Locate the cell with the specified text and output its (X, Y) center coordinate. 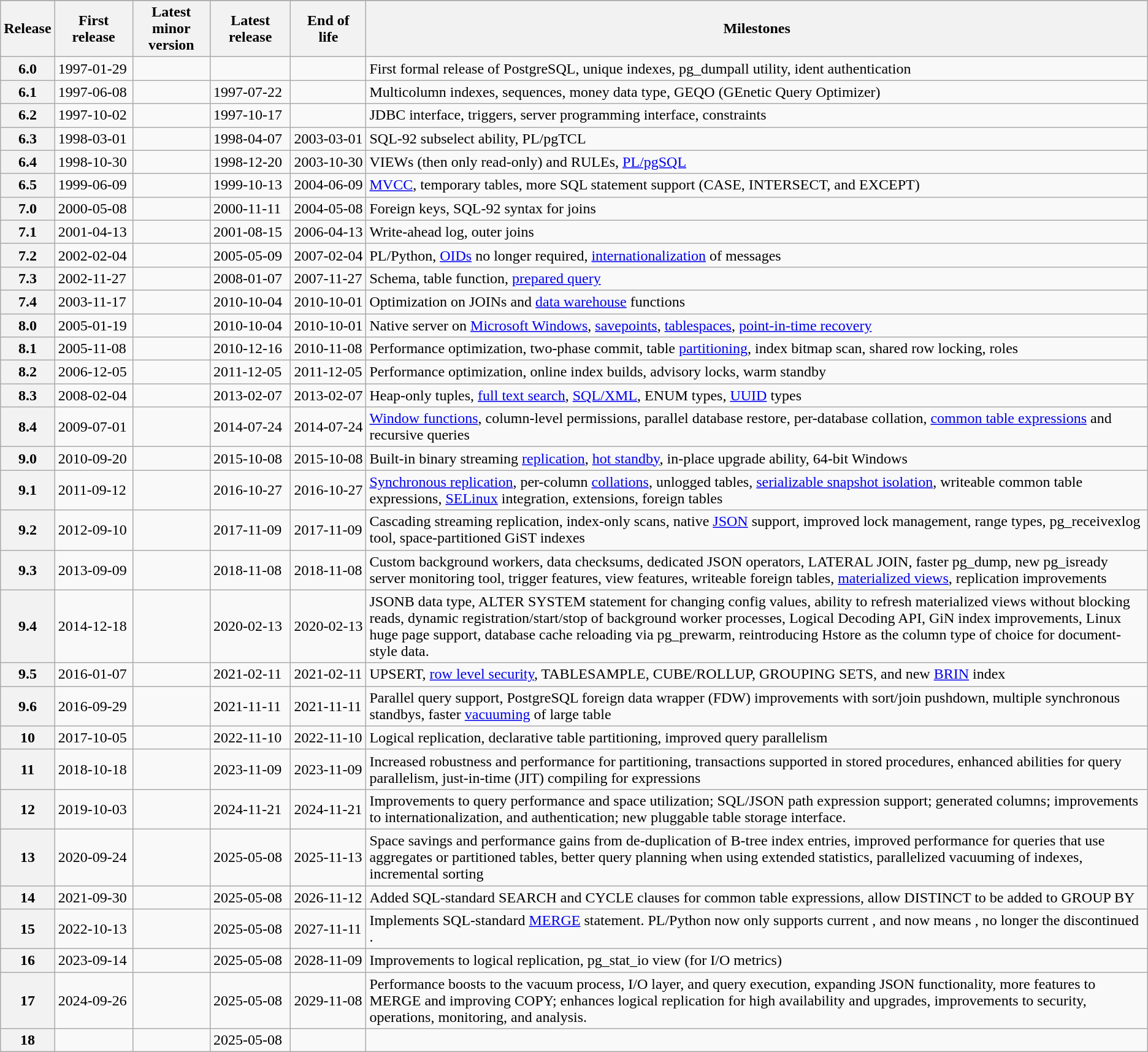
7.3 (28, 278)
2020-09-24 (93, 857)
Native server on Microsoft Windows, savepoints, tablespaces, point-in-time recovery (757, 326)
2022-10-13 (93, 929)
2021-09-30 (93, 897)
11 (28, 769)
17 (28, 1001)
UPSERT, row level security, TABLESAMPLE, CUBE/ROLLUP, GROUPING SETS, and new BRIN index (757, 674)
1999-06-09 (93, 185)
1997-10-02 (93, 115)
8.0 (28, 326)
2027-11-11 (329, 929)
2018-10-18 (93, 769)
2005-01-19 (93, 326)
2012-09-10 (93, 530)
9.0 (28, 459)
2029-11-08 (329, 1001)
2013-09-09 (93, 570)
2025-11-13 (329, 857)
1997-10-17 (250, 115)
2024-09-26 (93, 1001)
2000-11-11 (250, 208)
9.2 (28, 530)
SQL-92 subselect ability, PL/pgTCL (757, 139)
1998-04-07 (250, 139)
6.2 (28, 115)
2019-10-03 (93, 809)
2002-02-04 (93, 255)
1997-01-29 (93, 69)
2011-09-12 (93, 490)
1998-10-30 (93, 162)
18 (28, 1040)
2016-09-29 (93, 706)
Milestones (757, 29)
Schema, table function, prepared query (757, 278)
Write-ahead log, outer joins (757, 232)
1997-07-22 (250, 92)
2026-11-12 (329, 897)
13 (28, 857)
2000-05-08 (93, 208)
2004-06-09 (329, 185)
Heap-only tuples, full text search, SQL/XML, ENUM types, UUID types (757, 395)
2001-08-15 (250, 232)
1998-12-20 (250, 162)
1998-03-01 (93, 139)
2003-03-01 (329, 139)
Release (28, 29)
Added SQL-standard SEARCH and CYCLE clauses for common table expressions, allow DISTINCT to be added to GROUP BY (757, 897)
6.0 (28, 69)
Logical replication, declarative table partitioning, improved query parallelism (757, 738)
JDBC interface, triggers, server programming interface, constraints (757, 115)
2006-12-05 (93, 372)
6.1 (28, 92)
12 (28, 809)
6.3 (28, 139)
VIEWs (then only read-only) and RULEs, PL/pgSQL (757, 162)
Latest minor version (171, 29)
Implements SQL-standard MERGE statement. PL/Python now only supports current , and now means , no longer the discontinued . (757, 929)
7.2 (28, 255)
9.5 (28, 674)
MVCC, temporary tables, more SQL statement support (CASE, INTERSECT, and EXCEPT) (757, 185)
2008-01-07 (250, 278)
Window functions, column-level permissions, parallel database restore, per-database collation, common table expressions and recursive queries (757, 427)
8.3 (28, 395)
2003-11-17 (93, 302)
2009-07-01 (93, 427)
2004-05-08 (329, 208)
7.0 (28, 208)
2008-02-04 (93, 395)
First release (93, 29)
9.3 (28, 570)
Built-in binary streaming replication, hot standby, in-place upgrade ability, 64-bit Windows (757, 459)
2006-04-13 (329, 232)
2010-11-08 (329, 349)
2028-11-09 (329, 961)
Performance optimization, online index builds, advisory locks, warm standby (757, 372)
2002-11-27 (93, 278)
9.1 (28, 490)
2016-01-07 (93, 674)
8.2 (28, 372)
2023-09-14 (93, 961)
2005-11-08 (93, 349)
8.1 (28, 349)
9.4 (28, 627)
Improvements to logical replication, pg_stat_io view (for I/O metrics) (757, 961)
9.6 (28, 706)
2007-11-27 (329, 278)
6.4 (28, 162)
1997-06-08 (93, 92)
14 (28, 897)
2007-02-04 (329, 255)
2010-12-16 (250, 349)
Latest release (250, 29)
2010-09-20 (93, 459)
Optimization on JOINs and data warehouse functions (757, 302)
First formal release of PostgreSQL, unique indexes, pg_dumpall utility, ident authentication (757, 69)
End oflife (329, 29)
2003-10-30 (329, 162)
1999-10-13 (250, 185)
16 (28, 961)
8.4 (28, 427)
Multicolumn indexes, sequences, money data type, GEQO (GEnetic Query Optimizer) (757, 92)
15 (28, 929)
10 (28, 738)
PL/Python, OIDs no longer required, internationalization of messages (757, 255)
2005-05-09 (250, 255)
7.4 (28, 302)
2014-12-18 (93, 627)
2001-04-13 (93, 232)
Foreign keys, SQL-92 syntax for joins (757, 208)
2017-10-05 (93, 738)
6.5 (28, 185)
Performance optimization, two-phase commit, table partitioning, index bitmap scan, shared row locking, roles (757, 349)
7.1 (28, 232)
